Extract the [x, y] coordinate from the center of the cell holding the provided text.  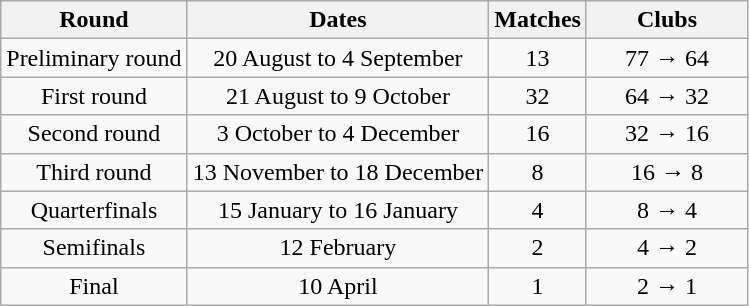
12 February [338, 248]
10 April [338, 286]
16 → 8 [666, 172]
64 → 32 [666, 96]
13 November to 18 December [338, 172]
77 → 64 [666, 58]
1 [538, 286]
4 → 2 [666, 248]
8 → 4 [666, 210]
8 [538, 172]
Semifinals [94, 248]
13 [538, 58]
Round [94, 20]
First round [94, 96]
Third round [94, 172]
3 October to 4 December [338, 134]
Clubs [666, 20]
15 January to 16 January [338, 210]
Matches [538, 20]
21 August to 9 October [338, 96]
Dates [338, 20]
Quarterfinals [94, 210]
16 [538, 134]
2 → 1 [666, 286]
2 [538, 248]
20 August to 4 September [338, 58]
Preliminary round [94, 58]
Final [94, 286]
4 [538, 210]
Second round [94, 134]
32 [538, 96]
32 → 16 [666, 134]
